Search for the cell housing the specified text and yield its [X, Y] center coordinate. 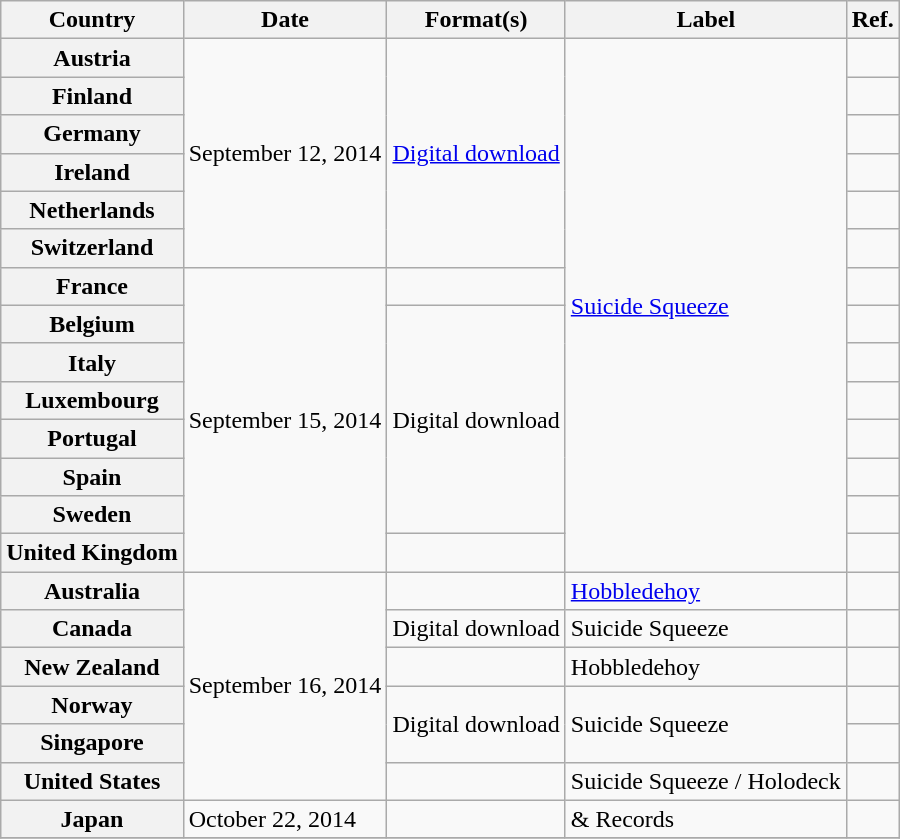
Date [285, 20]
Japan [92, 819]
Ireland [92, 172]
Country [92, 20]
Canada [92, 629]
Sweden [92, 515]
Belgium [92, 324]
September 16, 2014 [285, 686]
Australia [92, 591]
Switzerland [92, 248]
Austria [92, 58]
Italy [92, 362]
New Zealand [92, 667]
September 12, 2014 [285, 153]
United Kingdom [92, 553]
Singapore [92, 743]
Label [706, 20]
October 22, 2014 [285, 819]
Finland [92, 96]
Norway [92, 705]
Format(s) [476, 20]
Netherlands [92, 210]
& Records [706, 819]
France [92, 286]
Suicide Squeeze / Holodeck [706, 781]
Ref. [872, 20]
Spain [92, 477]
Luxembourg [92, 400]
Portugal [92, 438]
September 15, 2014 [285, 419]
United States [92, 781]
Germany [92, 134]
